Identify which cell holds the provided text, then report its (x, y) central coordinate. 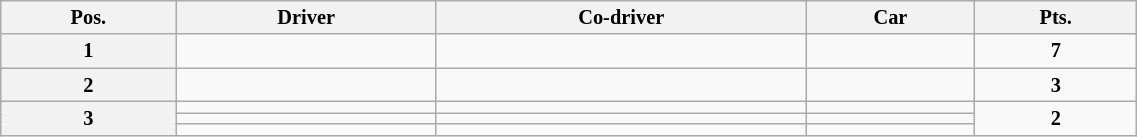
1 (88, 51)
Car (890, 17)
Pos. (88, 17)
7 (1056, 51)
Pts. (1056, 17)
Co-driver (621, 17)
Driver (306, 17)
